Output the [x, y] coordinate of the center of the cell containing the given text.  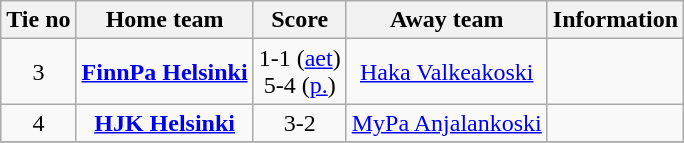
Home team [164, 20]
MyPa Anjalankoski [446, 123]
Score [300, 20]
Away team [446, 20]
4 [38, 123]
3 [38, 72]
1-1 (aet) 5-4 (p.) [300, 72]
Tie no [38, 20]
Information [615, 20]
3-2 [300, 123]
Haka Valkeakoski [446, 72]
HJK Helsinki [164, 123]
FinnPa Helsinki [164, 72]
